Output the [X, Y] coordinate of the center of the cell containing the given text.  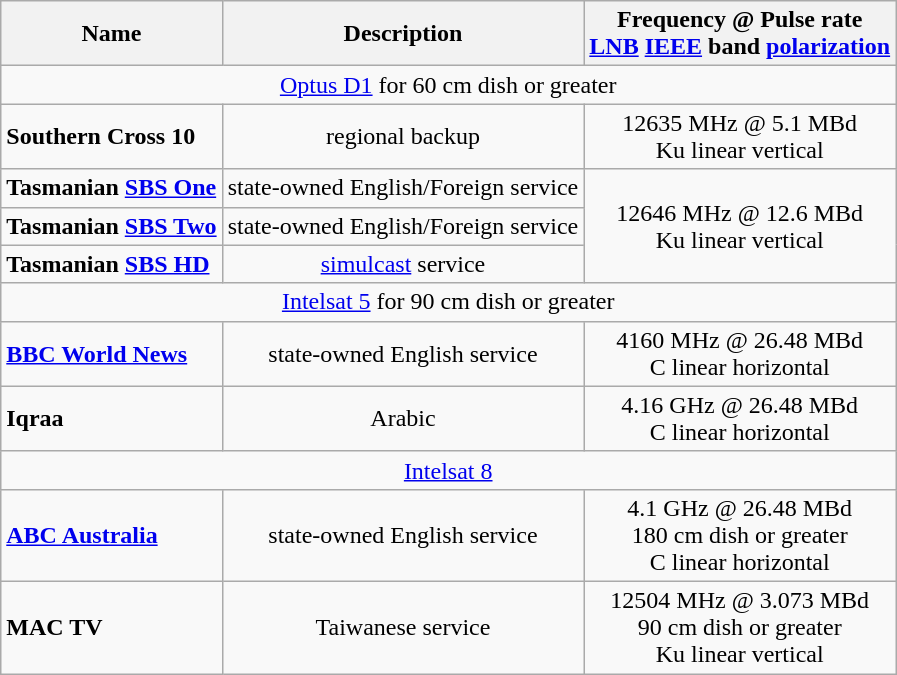
BBC World News [112, 354]
Intelsat 8 [448, 470]
Iqraa [112, 418]
simulcast service [403, 264]
4.16 GHz @ 26.48 MBdC linear horizontal [740, 418]
4.1 GHz @ 26.48 MBd180 cm dish or greaterC linear horizontal [740, 535]
MAC TV [112, 627]
Arabic [403, 418]
Southern Cross 10 [112, 136]
Description [403, 34]
Intelsat 5 for 90 cm dish or greater [448, 302]
Tasmanian SBS One [112, 188]
12635 MHz @ 5.1 MBdKu linear vertical [740, 136]
Frequency @ Pulse rateLNB IEEE band polarization [740, 34]
ABC Australia [112, 535]
Optus D1 for 60 cm dish or greater [448, 85]
12504 MHz @ 3.073 MBd90 cm dish or greaterKu linear vertical [740, 627]
Tasmanian SBS HD [112, 264]
Name [112, 34]
Taiwanese service [403, 627]
regional backup [403, 136]
Tasmanian SBS Two [112, 226]
4160 MHz @ 26.48 MBdC linear horizontal [740, 354]
12646 MHz @ 12.6 MBdKu linear vertical [740, 226]
